Scan for the cell matching the given text and deliver its [X, Y] coordinate at center. 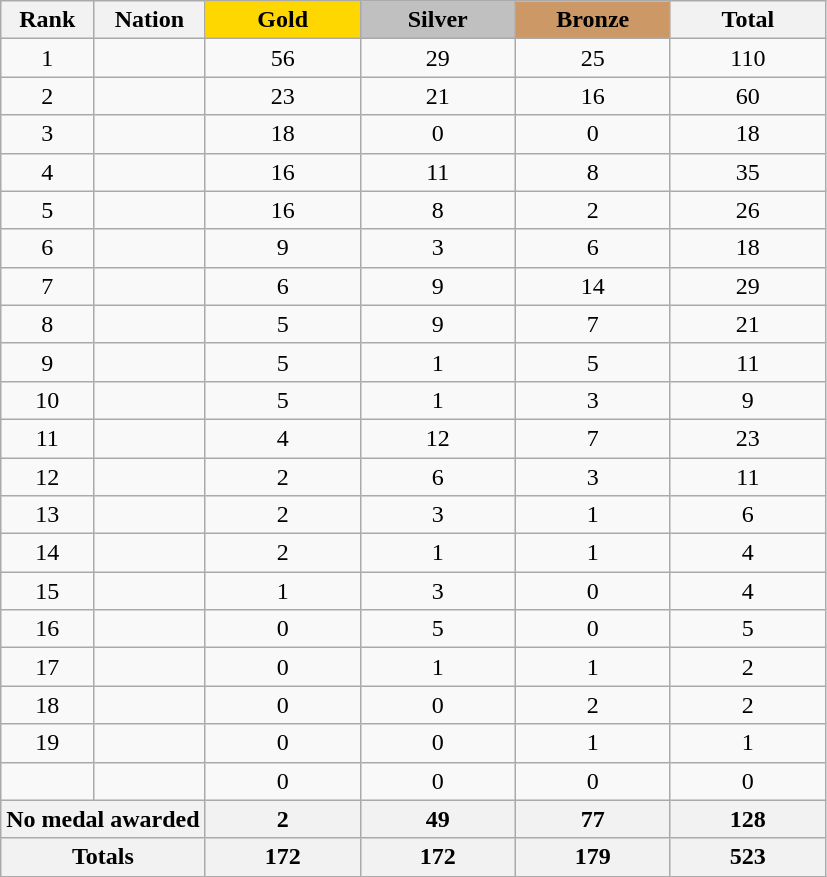
77 [592, 819]
No medal awarded [103, 819]
110 [748, 58]
Totals [103, 857]
Total [748, 20]
17 [48, 667]
19 [48, 743]
10 [48, 400]
49 [438, 819]
60 [748, 96]
128 [748, 819]
Silver [438, 20]
179 [592, 857]
35 [748, 172]
Rank [48, 20]
523 [748, 857]
15 [48, 591]
Nation [150, 20]
Gold [282, 20]
Bronze [592, 20]
25 [592, 58]
13 [48, 515]
56 [282, 58]
26 [748, 210]
